Return the [X, Y] coordinate for the center point of the cell that contains the specified text.  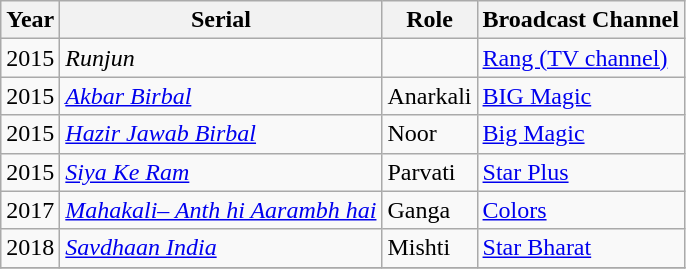
Year [30, 20]
Noor [430, 134]
Parvati [430, 172]
Mahakali– Anth hi Aarambh hai [221, 210]
Star Bharat [580, 248]
Rang (TV channel) [580, 58]
Anarkali [430, 96]
Savdhaan India [221, 248]
Serial [221, 20]
Role [430, 20]
Big Magic [580, 134]
2017 [30, 210]
2018 [30, 248]
Mishti [430, 248]
BIG Magic [580, 96]
Star Plus [580, 172]
Ganga [430, 210]
Runjun [221, 58]
Broadcast Channel [580, 20]
Siya Ke Ram [221, 172]
Hazir Jawab Birbal [221, 134]
Akbar Birbal [221, 96]
Colors [580, 210]
